Pinpoint the cell where the given text exists, returning its [x, y] midpoint coordinate. 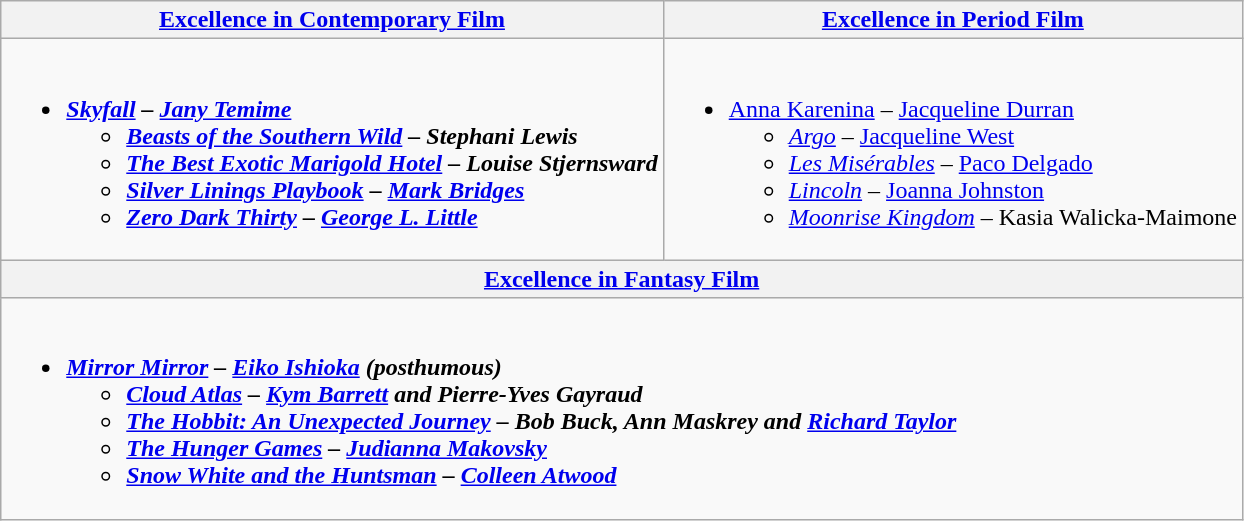
Excellence in Fantasy Film [622, 279]
Excellence in Period Film [952, 20]
Anna Karenina – Jacqueline DurranArgo – Jacqueline WestLes Misérables – Paco DelgadoLincoln – Joanna JohnstonMoonrise Kingdom – Kasia Walicka-Maimone [952, 150]
Excellence in Contemporary Film [332, 20]
